Determine the (X, Y) coordinate at the center of the cell enclosing the given text.  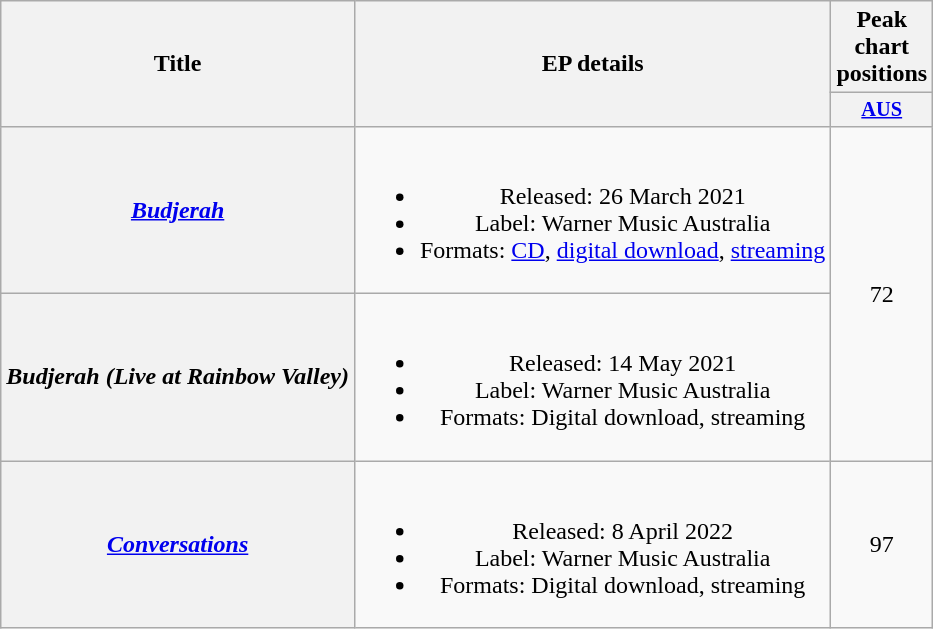
Budjerah (Live at Rainbow Valley) (178, 378)
Title (178, 64)
Peak chart positions (882, 47)
EP details (592, 64)
AUS (882, 110)
Released: 8 April 2022Label: Warner Music AustraliaFormats: Digital download, streaming (592, 544)
Budjerah (178, 210)
72 (882, 293)
Released: 14 May 2021Label: Warner Music AustraliaFormats: Digital download, streaming (592, 378)
97 (882, 544)
Released: 26 March 2021Label: Warner Music AustraliaFormats: CD, digital download, streaming (592, 210)
Conversations (178, 544)
